Locate the cell with the specified text and output its [X, Y] center coordinate. 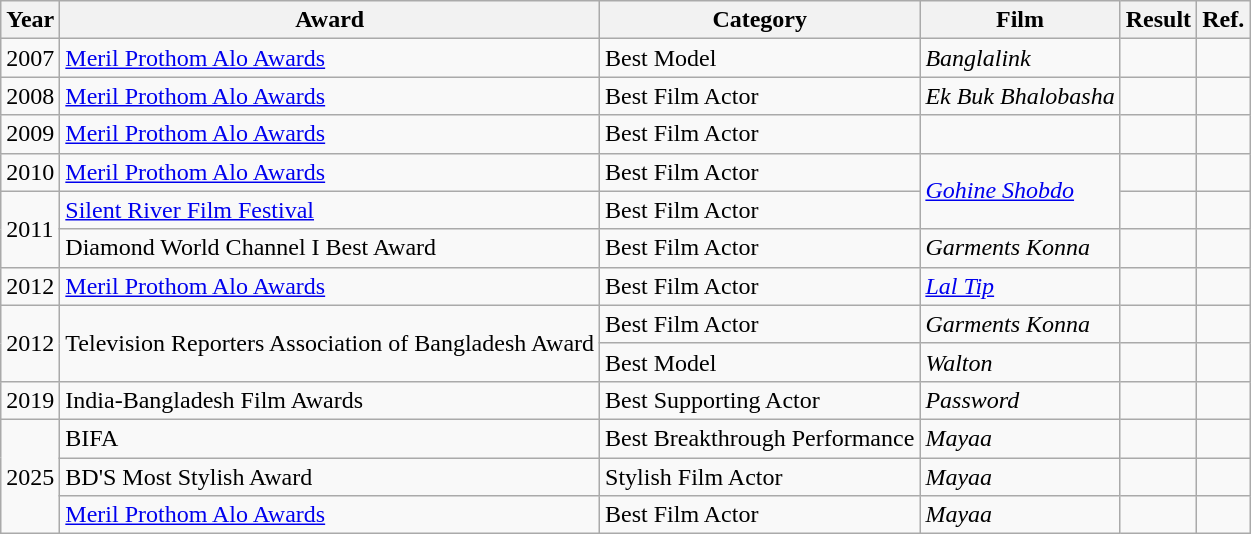
Ref. [1224, 20]
BD'S Most Stylish Award [330, 477]
Banglalink [1020, 58]
Gohine Shobdo [1020, 191]
Award [330, 20]
Silent River Film Festival [330, 210]
2008 [30, 96]
Television Reporters Association of Bangladesh Award [330, 343]
2010 [30, 172]
Password [1020, 400]
2007 [30, 58]
Diamond World Channel I Best Award [330, 248]
Ek Buk Bhalobasha [1020, 96]
Year [30, 20]
Best Breakthrough Performance [760, 438]
Stylish Film Actor [760, 477]
2019 [30, 400]
Result [1158, 20]
BIFA [330, 438]
2009 [30, 134]
2011 [30, 229]
Best Supporting Actor [760, 400]
2025 [30, 476]
Lal Tip [1020, 286]
India-Bangladesh Film Awards [330, 400]
Category [760, 20]
Film [1020, 20]
Walton [1020, 362]
